Scan for the cell matching the given text and deliver its (X, Y) coordinate at center. 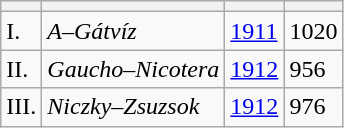
956 (314, 69)
II. (22, 69)
976 (314, 107)
1911 (254, 31)
III. (22, 107)
A–Gátvíz (134, 31)
Gaucho–Nicotera (134, 69)
Niczky–Zsuzsok (134, 107)
I. (22, 31)
1020 (314, 31)
